Find where the given text appears and provide that cell's center as [x, y] coordinate. 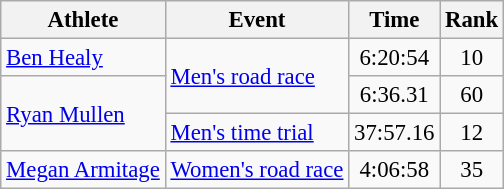
Megan Armitage [83, 170]
Men's road race [257, 76]
Men's time trial [257, 133]
Athlete [83, 20]
Women's road race [257, 170]
6:36.31 [394, 95]
Ryan Mullen [83, 114]
35 [472, 170]
Ben Healy [83, 58]
12 [472, 133]
Time [394, 20]
10 [472, 58]
37:57.16 [394, 133]
60 [472, 95]
Event [257, 20]
4:06:58 [394, 170]
6:20:54 [394, 58]
Rank [472, 20]
